Return the [x, y] coordinate for the center point of the cell that contains the specified text.  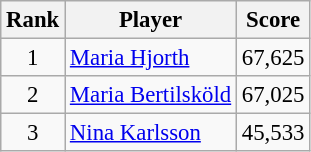
Rank [33, 20]
67,025 [272, 95]
Maria Hjorth [151, 58]
Maria Bertilsköld [151, 95]
45,533 [272, 133]
Nina Karlsson [151, 133]
3 [33, 133]
1 [33, 58]
67,625 [272, 58]
Player [151, 20]
Score [272, 20]
2 [33, 95]
